Return the [x, y] coordinate for the center point of the cell that contains the specified text.  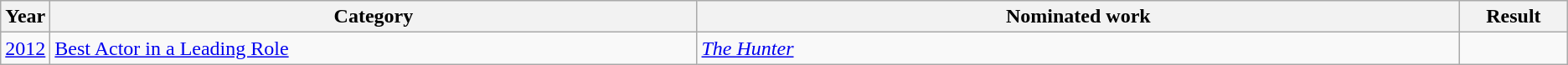
Category [374, 17]
2012 [25, 48]
Result [1514, 17]
Year [25, 17]
Best Actor in a Leading Role [374, 48]
The Hunter [1079, 48]
Nominated work [1079, 17]
